Identify which cell holds the provided text, then report its [X, Y] central coordinate. 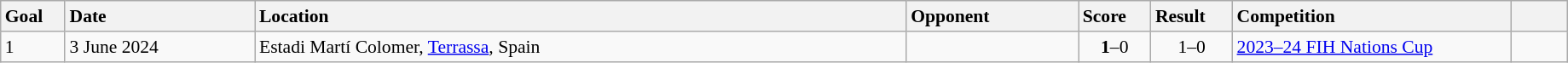
Result [1192, 16]
1 [33, 47]
Date [159, 16]
Estadi Martí Colomer, Terrassa, Spain [581, 47]
Competition [1373, 16]
Score [1115, 16]
Location [581, 16]
3 June 2024 [159, 47]
Goal [33, 16]
Opponent [992, 16]
2023–24 FIH Nations Cup [1373, 47]
